Detect which cell encompasses the target text, then output its (X, Y) center coordinate. 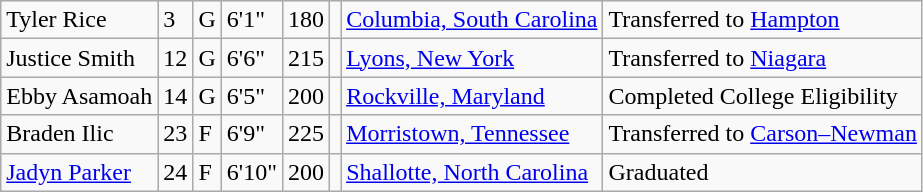
6'1" (252, 20)
215 (306, 58)
23 (176, 134)
6'6" (252, 58)
Morristown, Tennessee (472, 134)
Justice Smith (80, 58)
Braden Ilic (80, 134)
Tyler Rice (80, 20)
6'5" (252, 96)
12 (176, 58)
Completed College Eligibility (762, 96)
3 (176, 20)
6'10" (252, 172)
Lyons, New York (472, 58)
Columbia, South Carolina (472, 20)
225 (306, 134)
Transferred to Carson–Newman (762, 134)
Transferred to Niagara (762, 58)
Jadyn Parker (80, 172)
Transferred to Hampton (762, 20)
24 (176, 172)
Graduated (762, 172)
180 (306, 20)
Rockville, Maryland (472, 96)
14 (176, 96)
Ebby Asamoah (80, 96)
Shallotte, North Carolina (472, 172)
6'9" (252, 134)
